Return [x, y] of the center of cell containing provided text 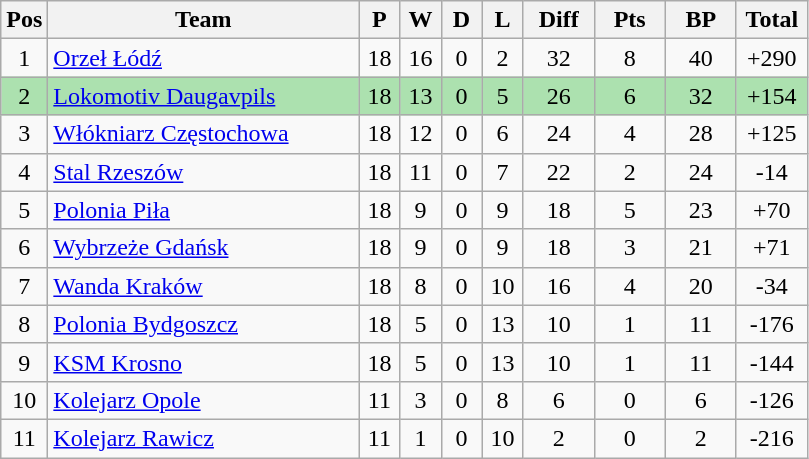
Stal Rzeszów [204, 172]
+290 [772, 58]
Team [204, 20]
BP [700, 20]
Polonia Piła [204, 210]
Kolejarz Rawicz [204, 438]
21 [700, 248]
L [502, 20]
-176 [772, 324]
Kolejarz Opole [204, 400]
-144 [772, 362]
+154 [772, 96]
-216 [772, 438]
20 [700, 286]
-126 [772, 400]
40 [700, 58]
Wybrzeże Gdańsk [204, 248]
23 [700, 210]
Polonia Bydgoszcz [204, 324]
28 [700, 134]
26 [558, 96]
KSM Krosno [204, 362]
-34 [772, 286]
Pts [630, 20]
W [420, 20]
Total [772, 20]
Diff [558, 20]
22 [558, 172]
Lokomotiv Daugavpils [204, 96]
D [462, 20]
Wanda Kraków [204, 286]
Pos [24, 20]
P [380, 20]
12 [420, 134]
+71 [772, 248]
Włókniarz Częstochowa [204, 134]
Orzeł Łódź [204, 58]
-14 [772, 172]
+125 [772, 134]
+70 [772, 210]
